From the cell containing the given text, extract its center point as [X, Y] coordinate. 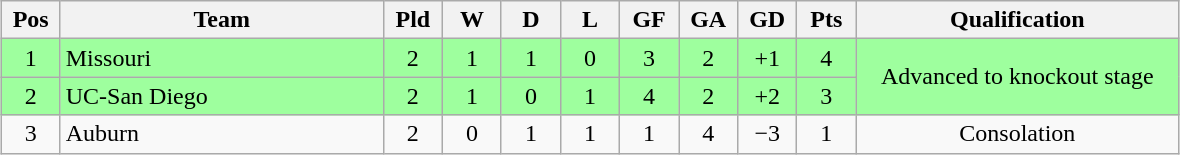
L [590, 20]
Team [222, 20]
+1 [768, 58]
UC-San Diego [222, 96]
Pos [30, 20]
+2 [768, 96]
Pld [412, 20]
Auburn [222, 134]
GD [768, 20]
GF [650, 20]
Pts [826, 20]
Qualification [1018, 20]
−3 [768, 134]
Consolation [1018, 134]
W [472, 20]
Advanced to knockout stage [1018, 77]
D [530, 20]
GA [708, 20]
Missouri [222, 58]
